Locate the cell with the specified text and output its (x, y) center coordinate. 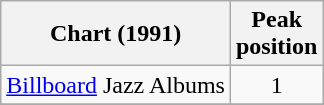
Peakposition (276, 34)
Billboard Jazz Albums (116, 85)
1 (276, 85)
Chart (1991) (116, 34)
